Pinpoint the cell where the given text exists, returning its [x, y] midpoint coordinate. 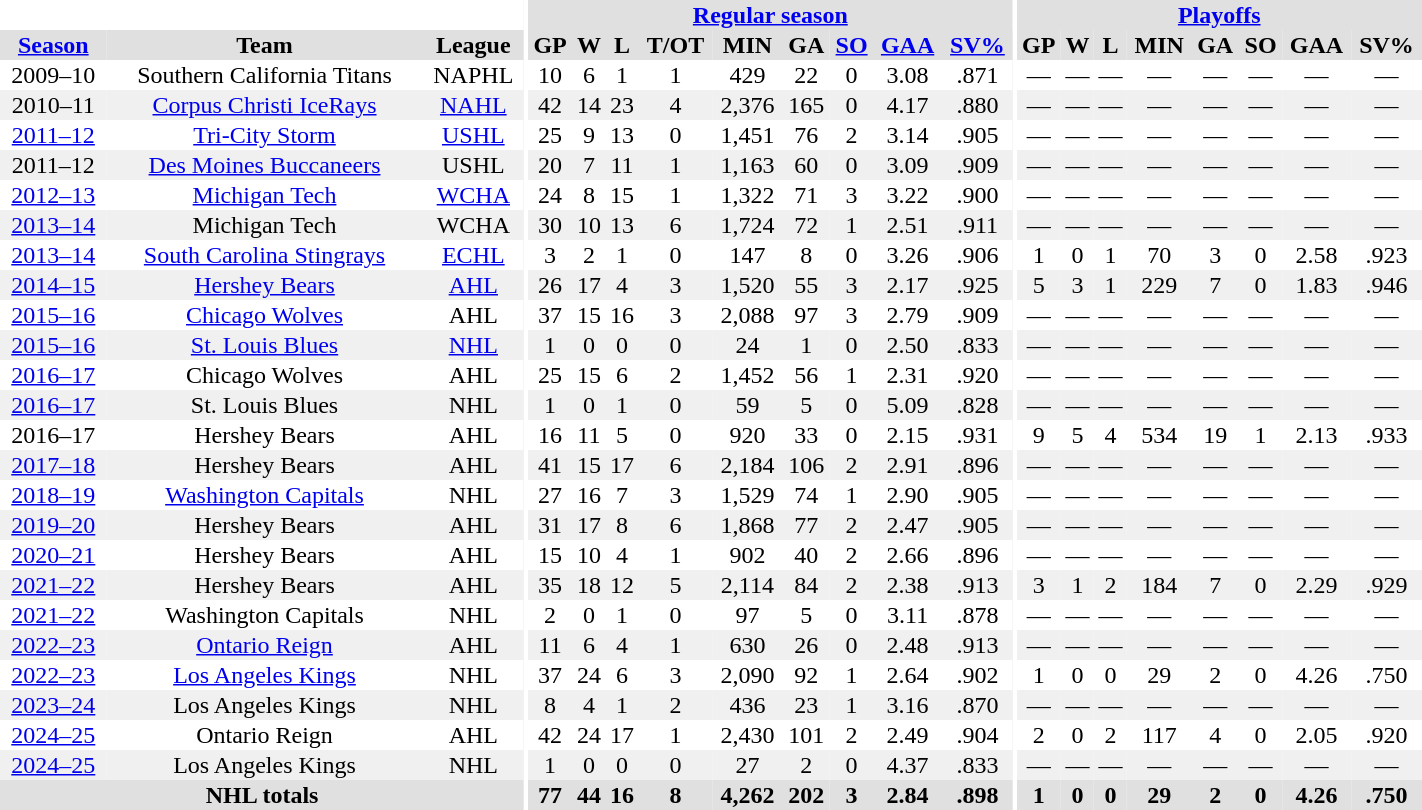
74 [806, 495]
20 [550, 165]
4,262 [747, 795]
2012–13 [54, 195]
2.50 [908, 345]
70 [1159, 255]
3.08 [908, 75]
Regular season [770, 15]
184 [1159, 585]
1,724 [747, 225]
3.11 [908, 615]
.880 [978, 105]
ECHL [473, 255]
2.49 [908, 735]
436 [747, 705]
2010–11 [54, 105]
2.58 [1316, 255]
NAPHL [473, 75]
4.17 [908, 105]
229 [1159, 285]
3.16 [908, 705]
Tri-City Storm [265, 135]
2018–19 [54, 495]
.929 [1386, 585]
2020–21 [54, 555]
Season [54, 45]
2.66 [908, 555]
2.29 [1316, 585]
1,868 [747, 525]
Southern California Titans [265, 75]
2,088 [747, 315]
2.90 [908, 495]
1,452 [747, 375]
2,114 [747, 585]
1,322 [747, 195]
165 [806, 105]
2,090 [747, 675]
Team [265, 45]
4.37 [908, 765]
147 [747, 255]
59 [747, 405]
.931 [978, 435]
2.79 [908, 315]
2.51 [908, 225]
60 [806, 165]
55 [806, 285]
71 [806, 195]
.898 [978, 795]
429 [747, 75]
2.91 [908, 465]
18 [588, 585]
117 [1159, 735]
920 [747, 435]
2.47 [908, 525]
30 [550, 225]
630 [747, 645]
.871 [978, 75]
2023–24 [54, 705]
35 [550, 585]
2014–15 [54, 285]
19 [1215, 435]
534 [1159, 435]
5.09 [908, 405]
41 [550, 465]
.906 [978, 255]
.828 [978, 405]
Corpus Christi IceRays [265, 105]
2019–20 [54, 525]
2017–18 [54, 465]
2,184 [747, 465]
.925 [978, 285]
3.26 [908, 255]
3.22 [908, 195]
NHL totals [262, 795]
40 [806, 555]
2.84 [908, 795]
.878 [978, 615]
1.83 [1316, 285]
2,376 [747, 105]
South Carolina Stingrays [265, 255]
2.48 [908, 645]
72 [806, 225]
2.17 [908, 285]
2.64 [908, 675]
2.13 [1316, 435]
902 [747, 555]
3.09 [908, 165]
101 [806, 735]
2.05 [1316, 735]
Des Moines Buccaneers [265, 165]
31 [550, 525]
1,163 [747, 165]
106 [806, 465]
56 [806, 375]
92 [806, 675]
Playoffs [1219, 15]
.946 [1386, 285]
76 [806, 135]
1,451 [747, 135]
League [473, 45]
.870 [978, 705]
14 [588, 105]
1,520 [747, 285]
22 [806, 75]
3.14 [908, 135]
.933 [1386, 435]
.904 [978, 735]
2.38 [908, 585]
2,430 [747, 735]
NAHL [473, 105]
202 [806, 795]
.923 [1386, 255]
.902 [978, 675]
2.31 [908, 375]
T/OT [676, 45]
84 [806, 585]
12 [622, 585]
1,529 [747, 495]
2.15 [908, 435]
2009–10 [54, 75]
33 [806, 435]
.911 [978, 225]
.900 [978, 195]
44 [588, 795]
